For the text-containing cell, return its midpoint in (X, Y) coordinate format. 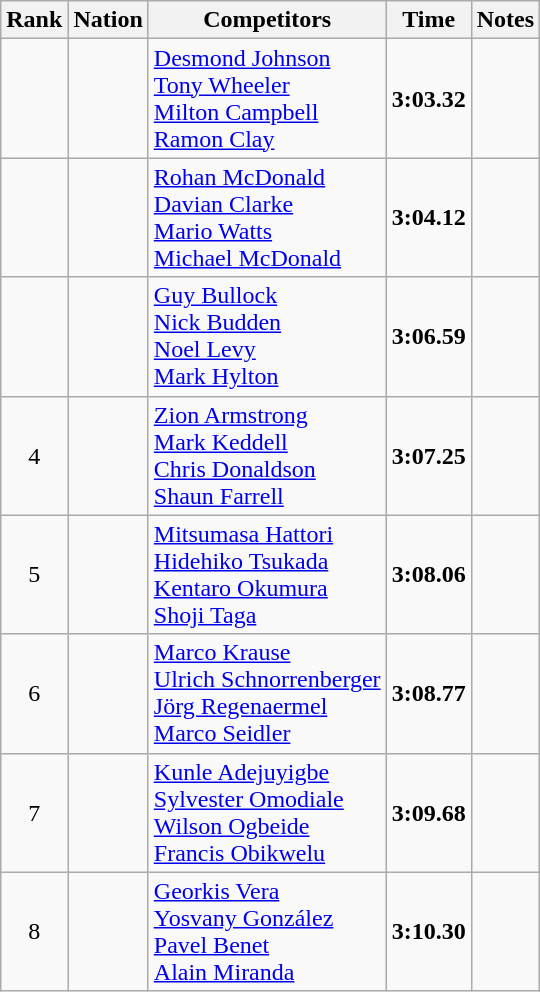
Mitsumasa HattoriHidehiko TsukadaKentaro OkumuraShoji Taga (267, 574)
6 (34, 694)
3:04.12 (428, 218)
Guy BullockNick BuddenNoel LevyMark Hylton (267, 336)
3:08.06 (428, 574)
Zion ArmstrongMark KeddellChris DonaldsonShaun Farrell (267, 456)
7 (34, 812)
3:10.30 (428, 932)
Notes (505, 20)
Georkis VeraYosvany GonzálezPavel BenetAlain Miranda (267, 932)
3:09.68 (428, 812)
Kunle AdejuyigbeSylvester OmodialeWilson OgbeideFrancis Obikwelu (267, 812)
Rank (34, 20)
Nation (108, 20)
4 (34, 456)
3:07.25 (428, 456)
Marco KrauseUlrich SchnorrenbergerJörg RegenaermelMarco Seidler (267, 694)
Competitors (267, 20)
Desmond JohnsonTony WheelerMilton CampbellRamon Clay (267, 98)
3:03.32 (428, 98)
Rohan McDonaldDavian ClarkeMario WattsMichael McDonald (267, 218)
5 (34, 574)
Time (428, 20)
8 (34, 932)
3:08.77 (428, 694)
3:06.59 (428, 336)
